Find where the given text appears and provide that cell's center as (x, y) coordinate. 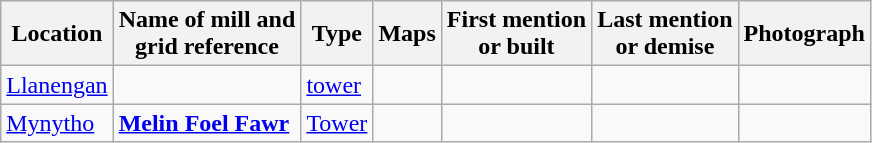
Type (337, 34)
Mynytho (57, 123)
First mentionor built (516, 34)
Last mention or demise (665, 34)
tower (337, 85)
Name of mill andgrid reference (207, 34)
Location (57, 34)
Photograph (804, 34)
Tower (337, 123)
Llanengan (57, 85)
Melin Foel Fawr (207, 123)
Maps (407, 34)
